Scan for the cell matching the given text and deliver its [x, y] coordinate at center. 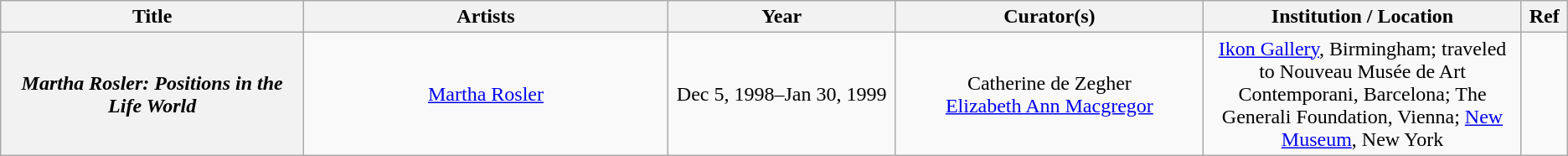
Artists [486, 17]
Martha Rosler: Positions in the Life World [152, 94]
Title [152, 17]
Ref [1545, 17]
Institution / Location [1362, 17]
Ikon Gallery, Birmingham; traveled to Nouveau Musée de Art Contemporani, Barcelona; The Generali Foundation, Vienna; New Museum, New York [1362, 94]
Catherine de ZegherElizabeth Ann Macgregor [1050, 94]
Martha Rosler [486, 94]
Dec 5, 1998–Jan 30, 1999 [781, 94]
Curator(s) [1050, 17]
Year [781, 17]
